Capture the cell that displays the provided text and extract its [x, y] central coordinate. 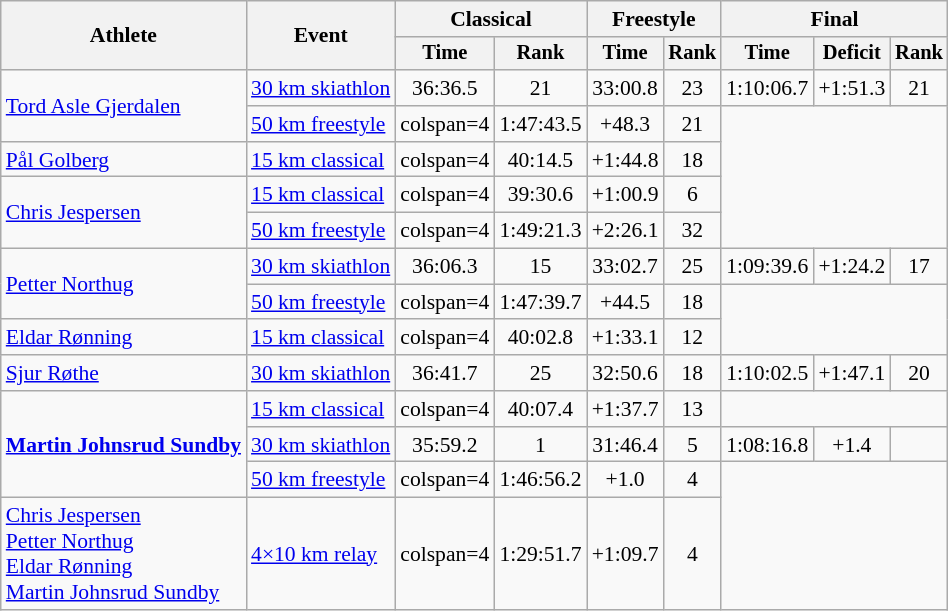
+1:09.7 [626, 554]
1:47:43.5 [540, 124]
23 [692, 88]
33:02.7 [626, 267]
1:47:39.7 [540, 302]
+48.3 [626, 124]
+1:00.9 [626, 195]
33:00.8 [626, 88]
12 [692, 338]
13 [692, 409]
36:41.7 [444, 373]
1:10:02.5 [767, 373]
+1:24.2 [852, 267]
39:30.6 [540, 195]
+1:33.1 [626, 338]
Deficit [852, 54]
17 [919, 267]
1:10:06.7 [767, 88]
1 [540, 445]
40:02.8 [540, 338]
+1:47.1 [852, 373]
1:49:21.3 [540, 231]
5 [692, 445]
Freestyle [654, 19]
1:08:16.8 [767, 445]
Petter Northug [124, 284]
Eldar Rønning [124, 338]
+1.0 [626, 480]
Tord Asle Gjerdalen [124, 106]
Pål Golberg [124, 160]
32:50.6 [626, 373]
1:29:51.7 [540, 554]
40:14.5 [540, 160]
Chris JespersenPetter NorthugEldar RønningMartin Johnsrud Sundby [124, 554]
1:46:56.2 [540, 480]
31:46.4 [626, 445]
32 [692, 231]
1:09:39.6 [767, 267]
36:36.5 [444, 88]
6 [692, 195]
+1:44.8 [626, 160]
Event [320, 36]
15 [540, 267]
+1:37.7 [626, 409]
35:59.2 [444, 445]
+44.5 [626, 302]
Chris Jespersen [124, 212]
Classical [490, 19]
Athlete [124, 36]
Final [834, 19]
+2:26.1 [626, 231]
36:06.3 [444, 267]
+1.4 [852, 445]
40:07.4 [540, 409]
20 [919, 373]
Martin Johnsrud Sundby [124, 444]
4×10 km relay [320, 554]
Sjur Røthe [124, 373]
+1:51.3 [852, 88]
